Detect which cell encompasses the target text, then output its [x, y] center coordinate. 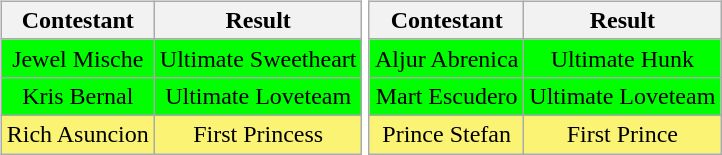
Ultimate Sweetheart [258, 58]
Jewel Mische [78, 58]
First Princess [258, 134]
Prince Stefan [446, 134]
Aljur Abrenica [446, 58]
Kris Bernal [78, 96]
Ultimate Hunk [622, 58]
Rich Asuncion [78, 134]
Mart Escudero [446, 96]
First Prince [622, 134]
